For the text-containing cell, return its midpoint in (x, y) coordinate format. 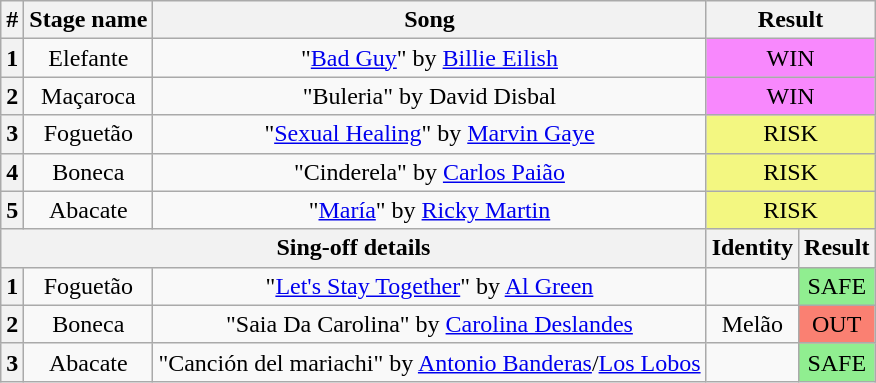
"Bad Guy" by Billie Eilish (430, 58)
Identity (752, 248)
"Saia Da Carolina" by Carolina Deslandes (430, 324)
Sing-off details (354, 248)
"Canción del mariachi" by Antonio Banderas/Los Lobos (430, 362)
5 (12, 210)
"Sexual Healing" by Marvin Gaye (430, 134)
Melão (752, 324)
"Buleria" by David Disbal (430, 96)
"María" by Ricky Martin (430, 210)
Stage name (88, 20)
"Let's Stay Together" by Al Green (430, 286)
# (12, 20)
Elefante (88, 58)
Song (430, 20)
OUT (837, 324)
"Cinderela" by Carlos Paião (430, 172)
4 (12, 172)
Maçaroca (88, 96)
